Extract the (x, y) coordinate from the center of the cell holding the provided text.  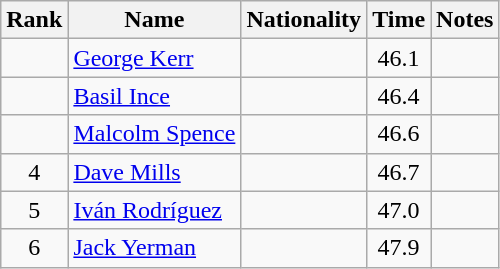
46.6 (399, 134)
Name (154, 20)
Rank (34, 20)
5 (34, 210)
George Kerr (154, 58)
Malcolm Spence (154, 134)
Nationality (304, 20)
Jack Yerman (154, 248)
Iván Rodríguez (154, 210)
47.0 (399, 210)
46.7 (399, 172)
Basil Ince (154, 96)
46.4 (399, 96)
4 (34, 172)
6 (34, 248)
Time (399, 20)
46.1 (399, 58)
Dave Mills (154, 172)
47.9 (399, 248)
Notes (465, 20)
